From the cell containing the given text, extract its center point as [X, Y] coordinate. 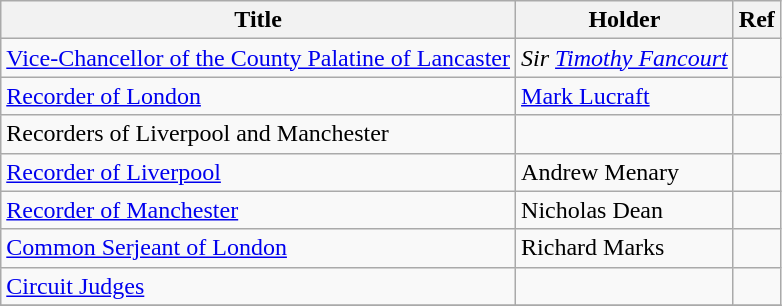
Circuit Judges [258, 286]
Vice-Chancellor of the County Palatine of Lancaster [258, 58]
Ref [756, 20]
Mark Lucraft [625, 96]
Sir Timothy Fancourt [625, 58]
Recorder of Liverpool [258, 172]
Common Serjeant of London [258, 248]
Nicholas Dean [625, 210]
Recorder of Manchester [258, 210]
Andrew Menary [625, 172]
Recorders of Liverpool and Manchester [258, 134]
Holder [625, 20]
Recorder of London [258, 96]
Richard Marks [625, 248]
Title [258, 20]
